Output the [x, y] coordinate of the center of the cell containing the given text.  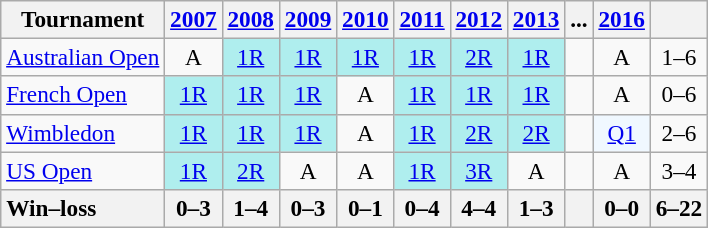
Win–loss [83, 208]
... [579, 19]
US Open [83, 170]
1–4 [250, 208]
2007 [194, 19]
3R [478, 170]
0–6 [678, 95]
6–22 [678, 208]
Tournament [83, 19]
2010 [366, 19]
2016 [622, 19]
Australian Open [83, 57]
3–4 [678, 170]
2008 [250, 19]
2013 [536, 19]
Wimbledon [83, 133]
2011 [422, 19]
French Open [83, 95]
0–4 [422, 208]
2012 [478, 19]
4–4 [478, 208]
1–6 [678, 57]
2009 [308, 19]
0–1 [366, 208]
Q1 [622, 133]
1–3 [536, 208]
2–6 [678, 133]
0–0 [622, 208]
